Find where the given text appears and provide that cell's center as [X, Y] coordinate. 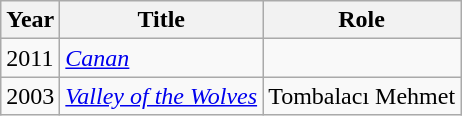
Valley of the Wolves [162, 96]
Canan [162, 58]
2011 [30, 58]
Title [162, 20]
Year [30, 20]
Tombalacı Mehmet [362, 96]
Role [362, 20]
2003 [30, 96]
